Search for the cell housing the specified text and yield its [X, Y] center coordinate. 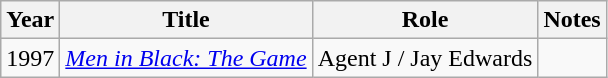
Agent J / Jay Edwards [425, 58]
Year [30, 20]
Title [186, 20]
Role [425, 20]
1997 [30, 58]
Notes [572, 20]
Men in Black: The Game [186, 58]
